Extract the [x, y] coordinate from the center of the cell holding the provided text.  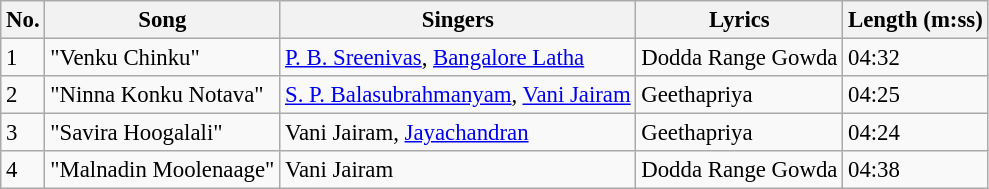
Vani Jairam, Jayachandran [458, 133]
P. B. Sreenivas, Bangalore Latha [458, 58]
Vani Jairam [458, 170]
04:32 [916, 58]
Length (m:ss) [916, 20]
Singers [458, 20]
04:25 [916, 95]
Lyrics [740, 20]
4 [23, 170]
"Savira Hoogalali" [162, 133]
No. [23, 20]
"Malnadin Moolenaage" [162, 170]
"Ninna Konku Notava" [162, 95]
S. P. Balasubrahmanyam, Vani Jairam [458, 95]
1 [23, 58]
04:38 [916, 170]
Song [162, 20]
3 [23, 133]
"Venku Chinku" [162, 58]
04:24 [916, 133]
2 [23, 95]
